Output the [x, y] coordinate of the center of the cell containing the given text.  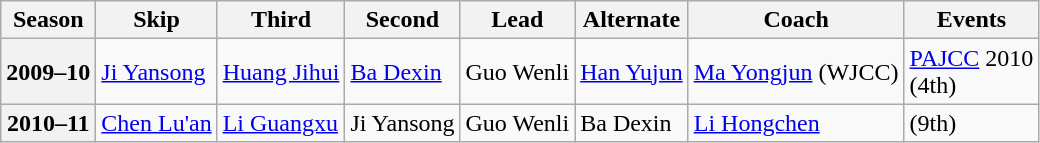
2009–10 [48, 72]
Li Guangxu [281, 123]
2010–11 [48, 123]
Alternate [632, 20]
Han Yujun [632, 72]
Events [972, 20]
Ma Yongjun (WJCC) [796, 72]
Season [48, 20]
Second [402, 20]
(9th) [972, 123]
PAJCC 2010 (4th) [972, 72]
Coach [796, 20]
Lead [518, 20]
Skip [156, 20]
Li Hongchen [796, 123]
Huang Jihui [281, 72]
Chen Lu'an [156, 123]
Third [281, 20]
